For the text-containing cell, return its midpoint in [X, Y] coordinate format. 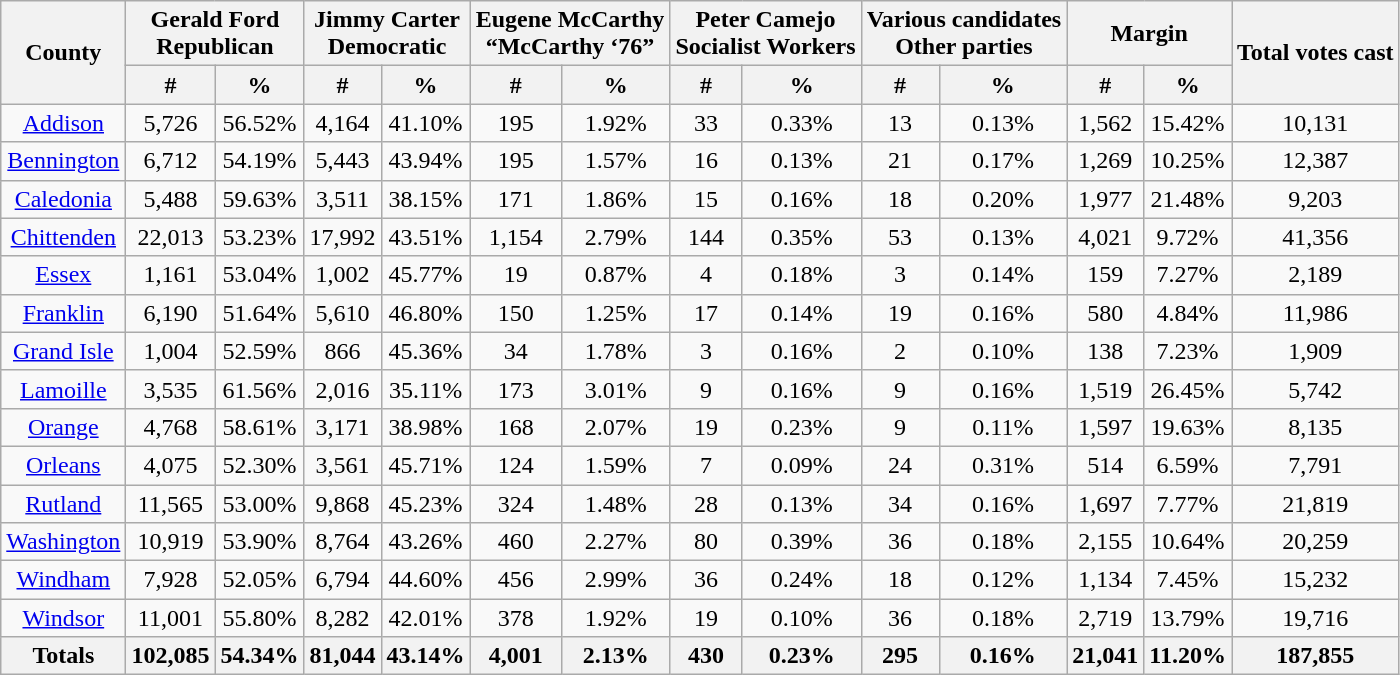
Washington [64, 542]
138 [1106, 351]
45.23% [426, 503]
53.04% [260, 275]
1.86% [616, 199]
4,021 [1106, 237]
2.27% [616, 542]
7,928 [170, 580]
21 [900, 161]
43.94% [426, 161]
0.33% [802, 123]
1,134 [1106, 580]
3,535 [170, 389]
2.07% [616, 427]
11,565 [170, 503]
Essex [64, 275]
159 [1106, 275]
Windsor [64, 618]
26.45% [1188, 389]
1.59% [616, 465]
1,597 [1106, 427]
10,919 [170, 542]
1,154 [516, 237]
2,189 [1316, 275]
7,791 [1316, 465]
1.25% [616, 313]
45.77% [426, 275]
2.99% [616, 580]
1,004 [170, 351]
19,716 [1316, 618]
0.11% [1003, 427]
16 [706, 161]
9,203 [1316, 199]
38.98% [426, 427]
Total votes cast [1316, 52]
1.57% [616, 161]
15.42% [1188, 123]
35.11% [426, 389]
0.17% [1003, 161]
4,075 [170, 465]
55.80% [260, 618]
54.19% [260, 161]
43.26% [426, 542]
4,164 [342, 123]
53.00% [260, 503]
53.23% [260, 237]
Franklin [64, 313]
324 [516, 503]
41,356 [1316, 237]
Windham [64, 580]
6,190 [170, 313]
24 [900, 465]
168 [516, 427]
295 [900, 656]
0.12% [1003, 580]
21,041 [1106, 656]
38.15% [426, 199]
2.13% [616, 656]
6.59% [1188, 465]
Bennington [64, 161]
Peter CamejoSocialist Workers [766, 34]
Totals [64, 656]
4 [706, 275]
7.77% [1188, 503]
58.61% [260, 427]
1.78% [616, 351]
0.31% [1003, 465]
2 [900, 351]
2.79% [616, 237]
42.01% [426, 618]
124 [516, 465]
45.36% [426, 351]
13 [900, 123]
Orange [64, 427]
11.20% [1188, 656]
1,002 [342, 275]
0.24% [802, 580]
0.20% [1003, 199]
7.45% [1188, 580]
Caledonia [64, 199]
187,855 [1316, 656]
6,712 [170, 161]
514 [1106, 465]
15,232 [1316, 580]
5,610 [342, 313]
0.09% [802, 465]
Eugene McCarthy“McCarthy ‘76” [570, 34]
Margin [1150, 34]
460 [516, 542]
1,977 [1106, 199]
17 [706, 313]
0.35% [802, 237]
1,909 [1316, 351]
13.79% [1188, 618]
52.59% [260, 351]
102,085 [170, 656]
Jimmy CarterDemocratic [387, 34]
378 [516, 618]
0.39% [802, 542]
0.87% [616, 275]
866 [342, 351]
45.71% [426, 465]
80 [706, 542]
52.30% [260, 465]
10.64% [1188, 542]
51.64% [260, 313]
1,697 [1106, 503]
430 [706, 656]
21.48% [1188, 199]
7 [706, 465]
5,443 [342, 161]
144 [706, 237]
56.52% [260, 123]
3,561 [342, 465]
17,992 [342, 237]
173 [516, 389]
10,131 [1316, 123]
Various candidatesOther parties [964, 34]
41.10% [426, 123]
456 [516, 580]
53 [900, 237]
43.14% [426, 656]
County [64, 52]
5,488 [170, 199]
59.63% [260, 199]
3,171 [342, 427]
Orleans [64, 465]
1,161 [170, 275]
2,719 [1106, 618]
11,001 [170, 618]
20,259 [1316, 542]
1,519 [1106, 389]
46.80% [426, 313]
5,726 [170, 123]
11,986 [1316, 313]
Rutland [64, 503]
52.05% [260, 580]
10.25% [1188, 161]
4.84% [1188, 313]
1,562 [1106, 123]
Gerald FordRepublican [215, 34]
9.72% [1188, 237]
53.90% [260, 542]
1.48% [616, 503]
21,819 [1316, 503]
3,511 [342, 199]
4,768 [170, 427]
Addison [64, 123]
6,794 [342, 580]
19.63% [1188, 427]
43.51% [426, 237]
7.23% [1188, 351]
3.01% [616, 389]
Grand Isle [64, 351]
7.27% [1188, 275]
4,001 [516, 656]
54.34% [260, 656]
1,269 [1106, 161]
8,135 [1316, 427]
44.60% [426, 580]
8,282 [342, 618]
81,044 [342, 656]
Lamoille [64, 389]
2,155 [1106, 542]
2,016 [342, 389]
171 [516, 199]
15 [706, 199]
5,742 [1316, 389]
33 [706, 123]
580 [1106, 313]
150 [516, 313]
8,764 [342, 542]
9,868 [342, 503]
12,387 [1316, 161]
22,013 [170, 237]
61.56% [260, 389]
28 [706, 503]
Chittenden [64, 237]
